Return the (x, y) coordinate for the center point of the cell that contains the specified text.  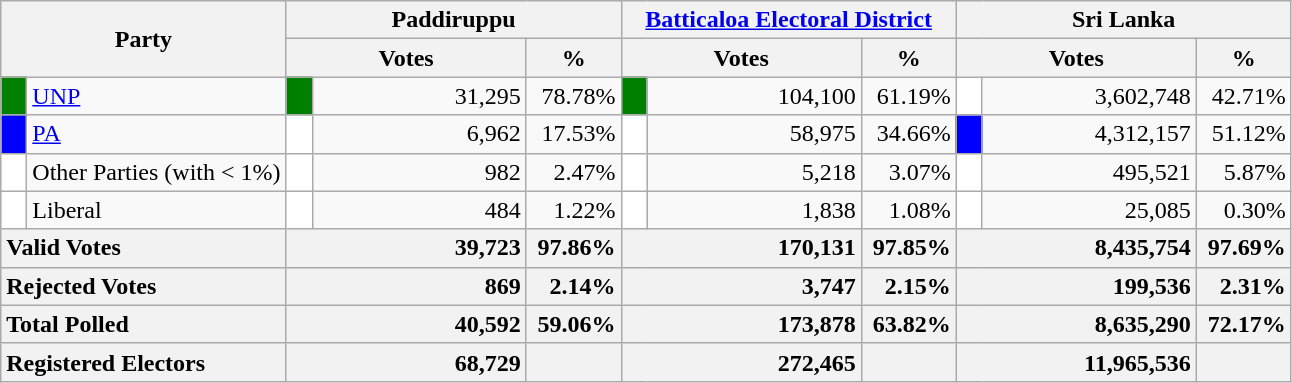
Batticaloa Electoral District (788, 20)
982 (419, 172)
3.07% (908, 172)
39,723 (406, 248)
3,747 (741, 286)
72.17% (1244, 324)
1,838 (754, 210)
Total Polled (144, 324)
Valid Votes (144, 248)
97.69% (1244, 248)
1.22% (574, 210)
25,085 (1089, 210)
78.78% (574, 96)
199,536 (1076, 286)
6,962 (419, 134)
484 (419, 210)
2.15% (908, 286)
PA (156, 134)
97.86% (574, 248)
40,592 (406, 324)
42.71% (1244, 96)
Registered Electors (144, 362)
Other Parties (with < 1%) (156, 172)
UNP (156, 96)
Paddiruppu (454, 20)
104,100 (754, 96)
Rejected Votes (144, 286)
Liberal (156, 210)
63.82% (908, 324)
17.53% (574, 134)
272,465 (741, 362)
4,312,157 (1089, 134)
173,878 (741, 324)
170,131 (741, 248)
495,521 (1089, 172)
Sri Lanka (1124, 20)
5.87% (1244, 172)
2.31% (1244, 286)
869 (406, 286)
8,635,290 (1076, 324)
58,975 (754, 134)
1.08% (908, 210)
3,602,748 (1089, 96)
68,729 (406, 362)
97.85% (908, 248)
8,435,754 (1076, 248)
51.12% (1244, 134)
5,218 (754, 172)
0.30% (1244, 210)
59.06% (574, 324)
34.66% (908, 134)
11,965,536 (1076, 362)
2.47% (574, 172)
61.19% (908, 96)
Party (144, 39)
2.14% (574, 286)
31,295 (419, 96)
